Detect which cell encompasses the target text, then output its (x, y) center coordinate. 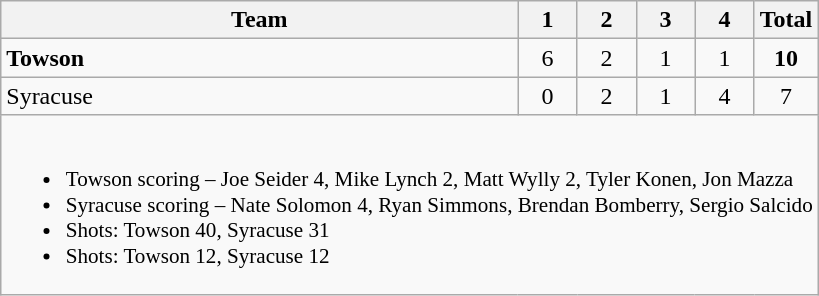
6 (548, 58)
Team (260, 20)
0 (548, 96)
10 (786, 58)
Total (786, 20)
3 (666, 20)
7 (786, 96)
Syracuse (260, 96)
Towson (260, 58)
